Find where the given text appears and provide that cell's center as (X, Y) coordinate. 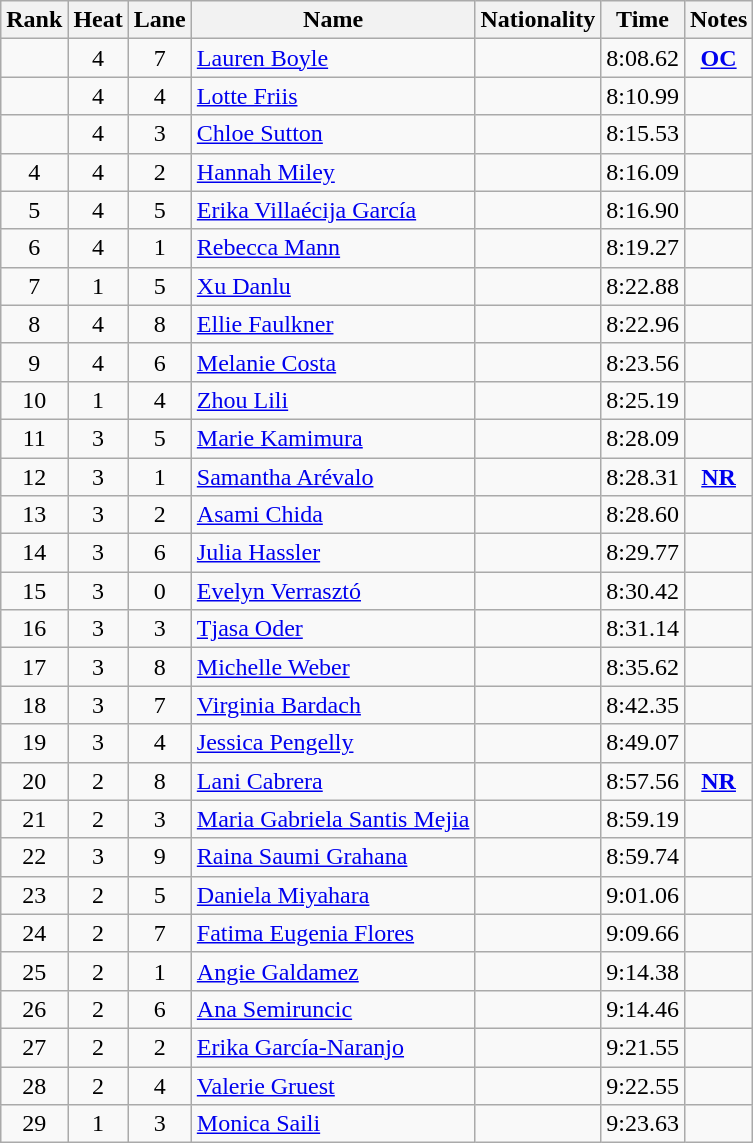
9:01.06 (643, 895)
8:59.19 (643, 819)
Valerie Gruest (333, 1085)
20 (34, 781)
25 (34, 971)
Zhou Lili (333, 400)
8:25.19 (643, 400)
Rebecca Mann (333, 248)
12 (34, 477)
8:49.07 (643, 743)
8:23.56 (643, 362)
27 (34, 1047)
Daniela Miyahara (333, 895)
24 (34, 933)
8:29.77 (643, 553)
Angie Galdamez (333, 971)
14 (34, 553)
9:22.55 (643, 1085)
Time (643, 20)
15 (34, 591)
18 (34, 705)
8:57.56 (643, 781)
8:30.42 (643, 591)
Samantha Arévalo (333, 477)
8:10.99 (643, 96)
28 (34, 1085)
8:28.31 (643, 477)
Heat (98, 20)
Lotte Friis (333, 96)
Ellie Faulkner (333, 324)
29 (34, 1124)
11 (34, 438)
8:35.62 (643, 667)
Nationality (538, 20)
Notes (718, 20)
Lauren Boyle (333, 58)
10 (34, 400)
Erika Villaécija García (333, 210)
8:28.09 (643, 438)
8:16.90 (643, 210)
Jessica Pengelly (333, 743)
Name (333, 20)
8:19.27 (643, 248)
Lane (160, 20)
17 (34, 667)
23 (34, 895)
8:59.74 (643, 857)
21 (34, 819)
Raina Saumi Grahana (333, 857)
9:21.55 (643, 1047)
8:22.96 (643, 324)
Ana Semiruncic (333, 1009)
Maria Gabriela Santis Mejia (333, 819)
Asami Chida (333, 515)
26 (34, 1009)
Tjasa Oder (333, 629)
22 (34, 857)
9:23.63 (643, 1124)
Julia Hassler (333, 553)
8:42.35 (643, 705)
16 (34, 629)
8:28.60 (643, 515)
0 (160, 591)
Evelyn Verrasztó (333, 591)
Monica Saili (333, 1124)
8:08.62 (643, 58)
Lani Cabrera (333, 781)
Fatima Eugenia Flores (333, 933)
Marie Kamimura (333, 438)
13 (34, 515)
Hannah Miley (333, 172)
Chloe Sutton (333, 134)
Michelle Weber (333, 667)
8:31.14 (643, 629)
8:16.09 (643, 172)
8:22.88 (643, 286)
9:09.66 (643, 933)
Virginia Bardach (333, 705)
Erika García-Naranjo (333, 1047)
8:15.53 (643, 134)
Rank (34, 20)
19 (34, 743)
Melanie Costa (333, 362)
Xu Danlu (333, 286)
9:14.46 (643, 1009)
9:14.38 (643, 971)
OC (718, 58)
